Extract the [x, y] coordinate from the center of the cell holding the provided text.  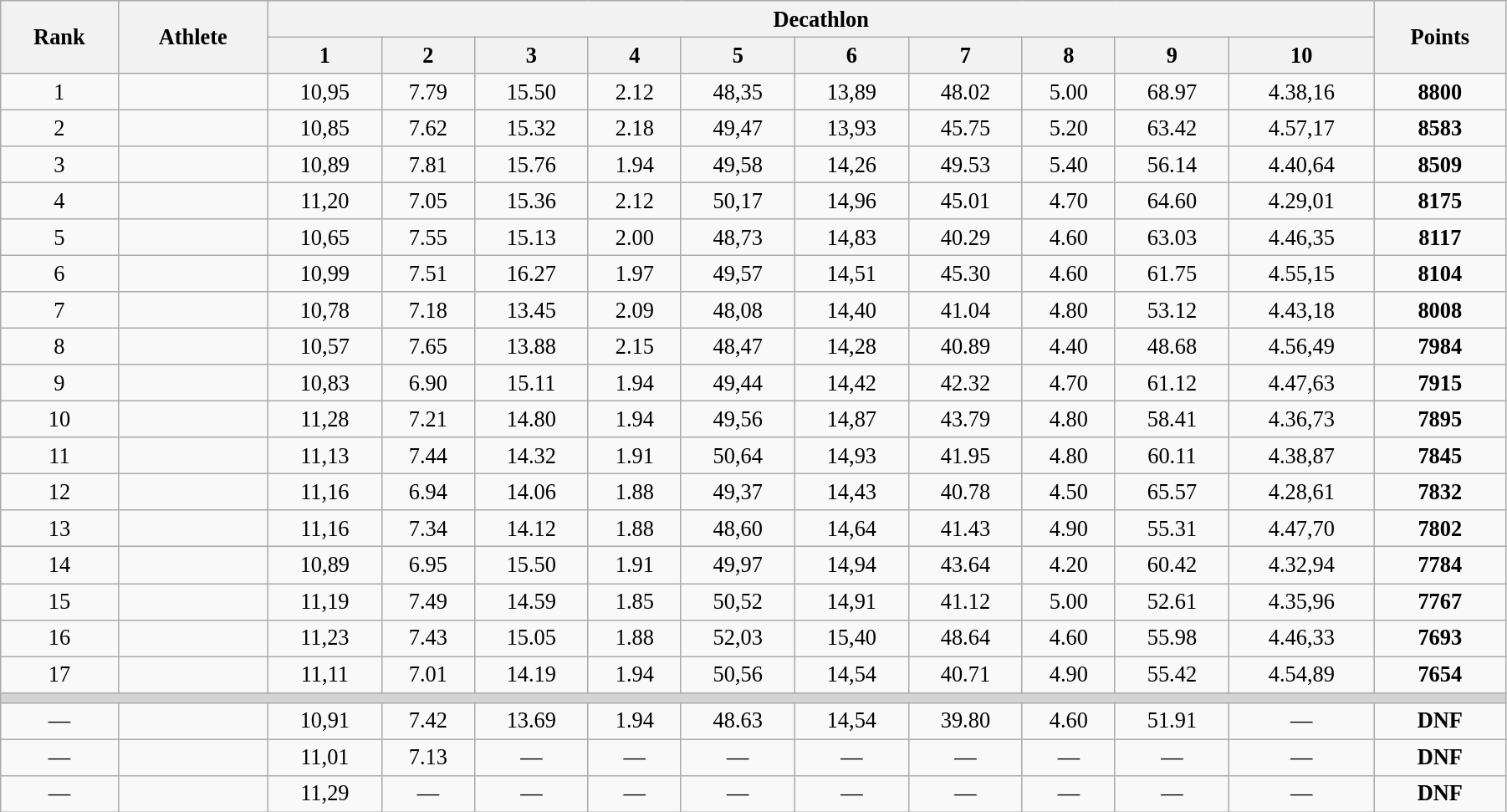
8117 [1440, 237]
14,94 [851, 565]
4.50 [1069, 492]
50,64 [738, 456]
10,91 [324, 721]
14.32 [531, 456]
55.42 [1172, 674]
4.20 [1069, 565]
14.80 [531, 419]
48,35 [738, 91]
4.47,70 [1301, 529]
45.01 [965, 201]
42.32 [965, 383]
11,13 [324, 456]
15 [59, 601]
4.40,64 [1301, 165]
49,57 [738, 273]
12 [59, 492]
52.61 [1172, 601]
49,56 [738, 419]
1.85 [634, 601]
8509 [1440, 165]
14,51 [851, 273]
45.30 [965, 273]
48.68 [1172, 346]
15.05 [531, 638]
14.06 [531, 492]
14.19 [531, 674]
14,42 [851, 383]
10,65 [324, 237]
7915 [1440, 383]
7693 [1440, 638]
14,87 [851, 419]
6.95 [428, 565]
15.13 [531, 237]
15,40 [851, 638]
7984 [1440, 346]
68.97 [1172, 91]
61.12 [1172, 383]
4.46,35 [1301, 237]
39.80 [965, 721]
53.12 [1172, 310]
15.76 [531, 165]
45.75 [965, 128]
7784 [1440, 565]
11,29 [324, 794]
8008 [1440, 310]
48,60 [738, 529]
7.05 [428, 201]
55.98 [1172, 638]
64.60 [1172, 201]
11,11 [324, 674]
7.79 [428, 91]
40.29 [965, 237]
8104 [1440, 273]
43.64 [965, 565]
7.01 [428, 674]
11,28 [324, 419]
56.14 [1172, 165]
7.51 [428, 273]
10,78 [324, 310]
Rank [59, 37]
4.36,73 [1301, 419]
7832 [1440, 492]
43.79 [965, 419]
14 [59, 565]
7.42 [428, 721]
48,08 [738, 310]
Points [1440, 37]
8175 [1440, 201]
40.89 [965, 346]
13.45 [531, 310]
Athlete [192, 37]
4.55,15 [1301, 273]
63.03 [1172, 237]
7802 [1440, 529]
4.43,18 [1301, 310]
10,85 [324, 128]
7767 [1440, 601]
55.31 [1172, 529]
14,26 [851, 165]
48.02 [965, 91]
61.75 [1172, 273]
14,28 [851, 346]
6.94 [428, 492]
16.27 [531, 273]
48,47 [738, 346]
5.40 [1069, 165]
4.38,87 [1301, 456]
13 [59, 529]
14,91 [851, 601]
14.12 [531, 529]
11,23 [324, 638]
50,52 [738, 601]
50,17 [738, 201]
10,95 [324, 91]
58.41 [1172, 419]
7.65 [428, 346]
40.78 [965, 492]
48.64 [965, 638]
14,64 [851, 529]
7.49 [428, 601]
7845 [1440, 456]
10,57 [324, 346]
49,44 [738, 383]
7.44 [428, 456]
6.90 [428, 383]
14,93 [851, 456]
48.63 [738, 721]
4.40 [1069, 346]
60.11 [1172, 456]
14,83 [851, 237]
7654 [1440, 674]
14,40 [851, 310]
10,99 [324, 273]
48,73 [738, 237]
49,37 [738, 492]
7.18 [428, 310]
13,89 [851, 91]
15.36 [531, 201]
65.57 [1172, 492]
4.54,89 [1301, 674]
2.00 [634, 237]
2.15 [634, 346]
7.13 [428, 757]
13.69 [531, 721]
10,83 [324, 383]
15.32 [531, 128]
4.38,16 [1301, 91]
2.18 [634, 128]
15.11 [531, 383]
7.43 [428, 638]
11,01 [324, 757]
7.34 [428, 529]
4.46,33 [1301, 638]
50,56 [738, 674]
16 [59, 638]
8800 [1440, 91]
4.57,17 [1301, 128]
41.12 [965, 601]
40.71 [965, 674]
51.91 [1172, 721]
14.59 [531, 601]
13.88 [531, 346]
7.55 [428, 237]
5.20 [1069, 128]
11,20 [324, 201]
7.21 [428, 419]
1.97 [634, 273]
Decathlon [821, 18]
4.28,61 [1301, 492]
63.42 [1172, 128]
49.53 [965, 165]
17 [59, 674]
41.43 [965, 529]
14,96 [851, 201]
2.09 [634, 310]
4.47,63 [1301, 383]
7.62 [428, 128]
11 [59, 456]
13,93 [851, 128]
52,03 [738, 638]
4.32,94 [1301, 565]
41.04 [965, 310]
49,58 [738, 165]
60.42 [1172, 565]
8583 [1440, 128]
14,43 [851, 492]
4.29,01 [1301, 201]
4.35,96 [1301, 601]
49,97 [738, 565]
4.56,49 [1301, 346]
7.81 [428, 165]
11,19 [324, 601]
41.95 [965, 456]
49,47 [738, 128]
7895 [1440, 419]
